Search for the cell housing the specified text and yield its [X, Y] center coordinate. 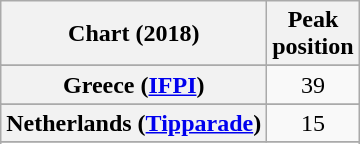
15 [313, 123]
Peakposition [313, 34]
Netherlands (Tipparade) [134, 123]
Greece (IFPI) [134, 85]
Chart (2018) [134, 34]
39 [313, 85]
